Detect which cell encompasses the target text, then output its [x, y] center coordinate. 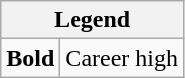
Career high [122, 58]
Legend [92, 20]
Bold [30, 58]
